Scan for the cell matching the given text and deliver its [X, Y] coordinate at center. 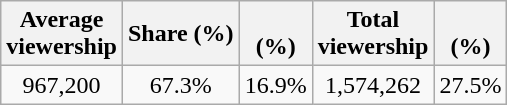
Averageviewership [62, 34]
Totalviewership [373, 34]
67.3% [180, 85]
1,574,262 [373, 85]
Share (%) [180, 34]
16.9% [276, 85]
967,200 [62, 85]
27.5% [470, 85]
